Capture the cell that displays the provided text and extract its (x, y) central coordinate. 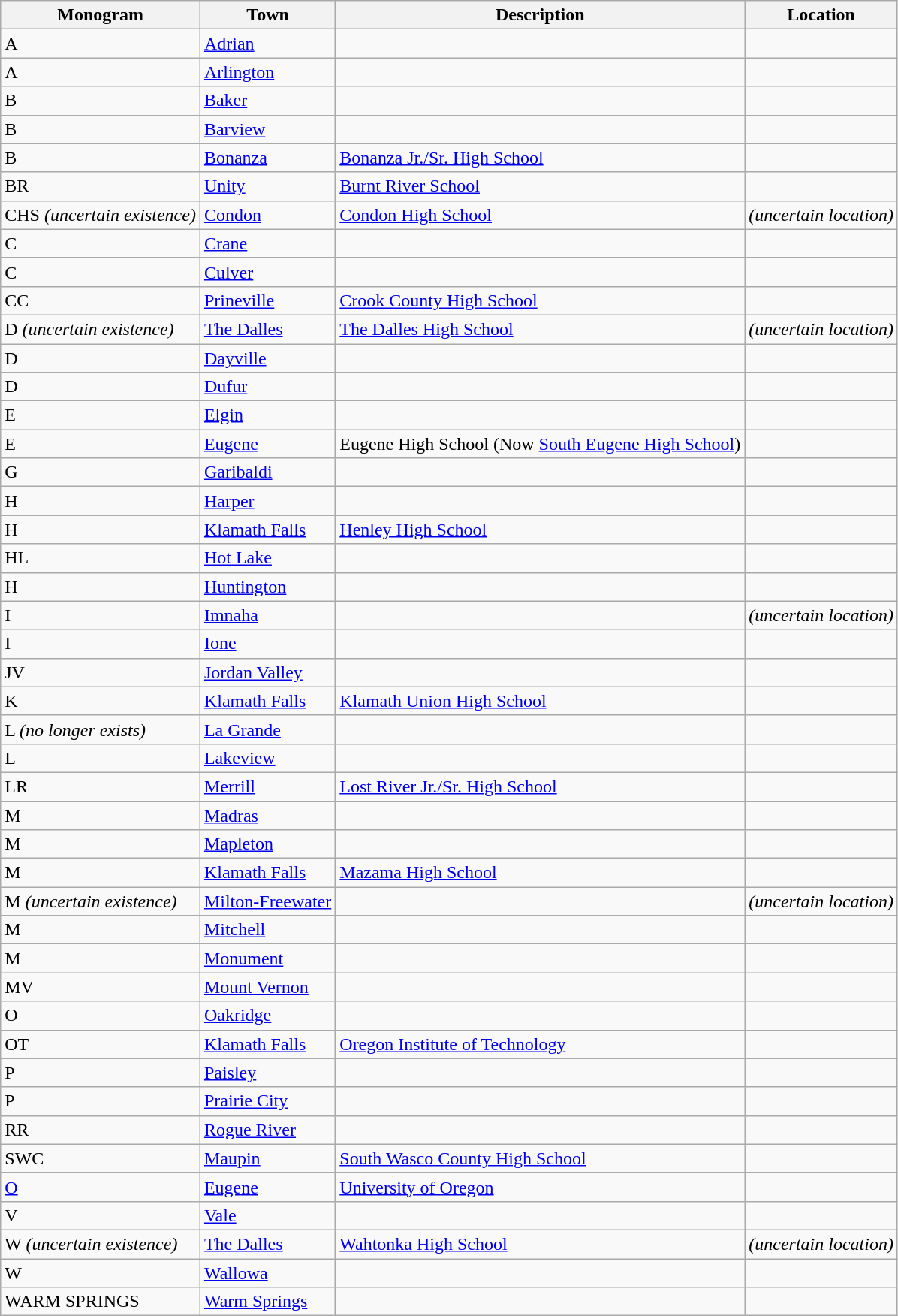
Hot Lake (267, 558)
Culver (267, 272)
CHS (uncertain existence) (101, 215)
Lakeview (267, 758)
BR (101, 186)
HL (101, 558)
Paisley (267, 1073)
Madras (267, 815)
CC (101, 300)
LR (101, 786)
Imnaha (267, 615)
Description (541, 15)
Harper (267, 501)
Crane (267, 243)
K (101, 701)
Monument (267, 958)
Mapleton (267, 844)
W (101, 1273)
Monogram (101, 15)
JV (101, 672)
Henley High School (541, 530)
Elgin (267, 415)
Garibaldi (267, 472)
Dayville (267, 358)
Eugene High School (Now South Eugene High School) (541, 444)
Milton-Freewater (267, 901)
Burnt River School (541, 186)
Maupin (267, 1158)
Mitchell (267, 930)
G (101, 472)
RR (101, 1130)
Condon High School (541, 215)
Mazama High School (541, 873)
W (uncertain existence) (101, 1244)
Bonanza (267, 158)
SWC (101, 1158)
L (101, 758)
Dufur (267, 387)
MV (101, 987)
Vale (267, 1215)
Arlington (267, 72)
Prineville (267, 300)
Ione (267, 644)
Town (267, 15)
The Dalles High School (541, 329)
Crook County High School (541, 300)
Baker (267, 101)
M (uncertain existence) (101, 901)
WARM SPRINGS (101, 1302)
Klamath Union High School (541, 701)
L (no longer exists) (101, 729)
University of Oregon (541, 1187)
La Grande (267, 729)
Oakridge (267, 1016)
Mount Vernon (267, 987)
Jordan Valley (267, 672)
Wahtonka High School (541, 1244)
Oregon Institute of Technology (541, 1044)
Adrian (267, 44)
Prairie City (267, 1101)
D (uncertain existence) (101, 329)
Bonanza Jr./Sr. High School (541, 158)
South Wasco County High School (541, 1158)
Location (821, 15)
Condon (267, 215)
Rogue River (267, 1130)
Lost River Jr./Sr. High School (541, 786)
Wallowa (267, 1273)
Merrill (267, 786)
OT (101, 1044)
Barview (267, 129)
Huntington (267, 587)
V (101, 1215)
Unity (267, 186)
Warm Springs (267, 1302)
